Return the (x, y) coordinate for the center point of the cell that contains the specified text.  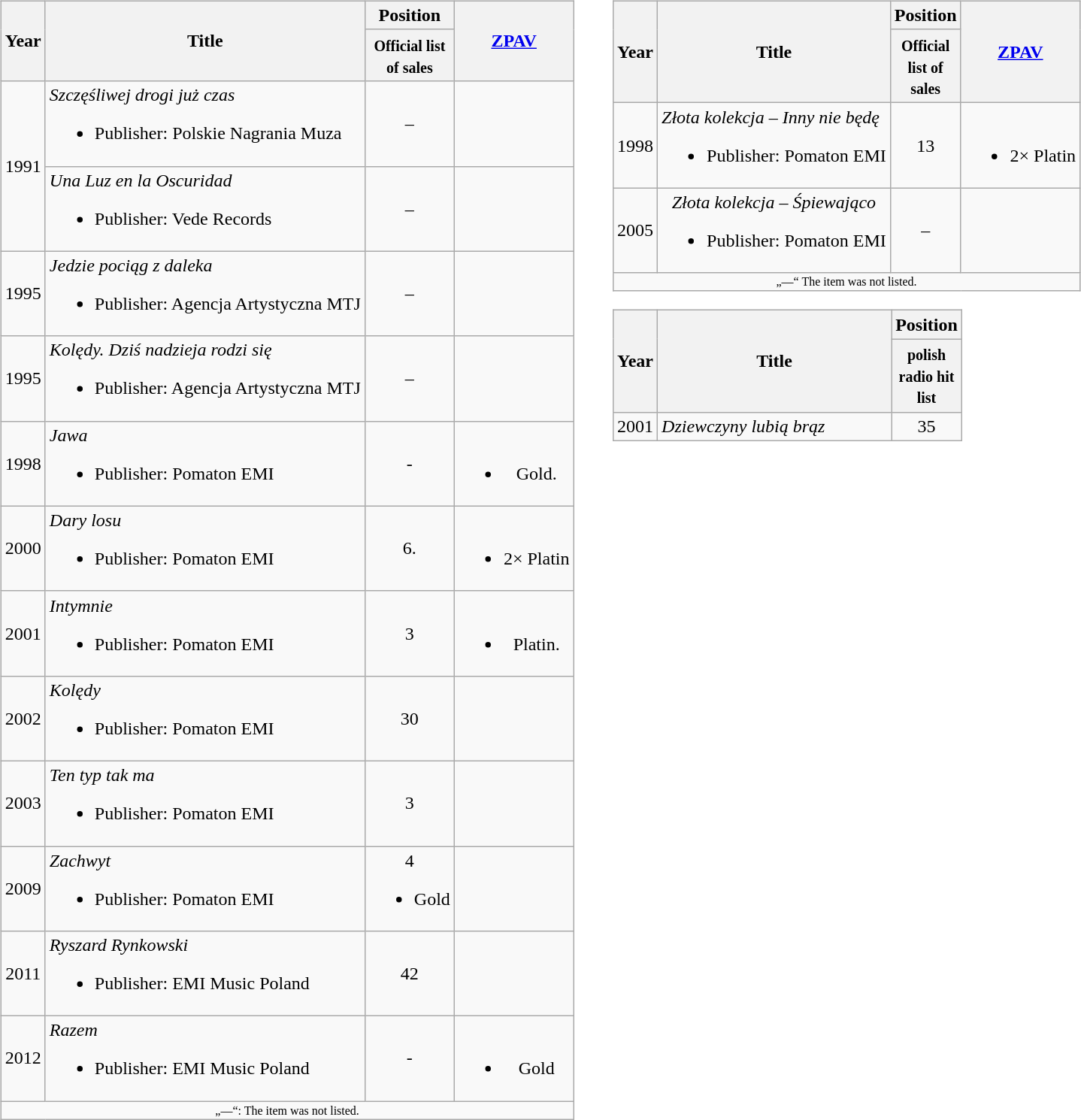
2003 (23, 803)
RazemPublisher: EMI Music Poland (204, 1058)
Gold (514, 1058)
„—“ The item was not listed. (846, 282)
Szczęśliwej drogi już czasPublisher: Polskie Nagrania Muza (204, 123)
35 (927, 426)
Dziewczyny lubią brąz (774, 426)
13 (925, 146)
JawaPublisher: Pomaton EMI (204, 463)
42 (409, 974)
Ten typ tak maPublisher: Pomaton EMI (204, 803)
polish radio hit list (927, 376)
Złota kolekcja – ŚpiewającoPublisher: Pomaton EMI (774, 230)
Ryszard RynkowskiPublisher: EMI Music Poland (204, 974)
2000 (23, 549)
2011 (23, 974)
2012 (23, 1058)
IntymniePublisher: Pomaton EMI (204, 633)
Jedzie pociąg z dalekaPublisher: Agencja Artystyczna MTJ (204, 293)
ZachwytPublisher: Pomaton EMI (204, 888)
Dary losuPublisher: Pomaton EMI (204, 549)
6. (409, 549)
Una Luz en la OscuridadPublisher: Vede Records (204, 209)
2005 (634, 230)
30 (409, 719)
KolędyPublisher: Pomaton EMI (204, 719)
4Gold (409, 888)
2002 (23, 719)
Złota kolekcja – Inny nie będęPublisher: Pomaton EMI (774, 146)
1991 (23, 166)
„—“: The item was not listed. (287, 1110)
Platin. (514, 633)
Gold. (514, 463)
2009 (23, 888)
Kolędy. Dziś nadzieja rodzi sięPublisher: Agencja Artystyczna MTJ (204, 379)
